Detect which cell encompasses the target text, then output its [x, y] center coordinate. 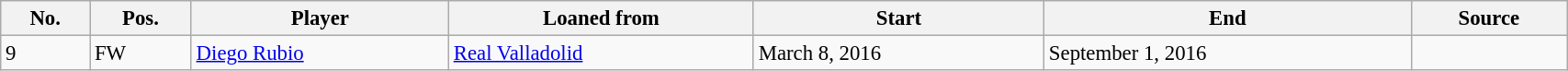
Real Valladolid [601, 53]
No. [46, 18]
Player [320, 18]
March 8, 2016 [898, 53]
September 1, 2016 [1228, 53]
Diego Rubio [320, 53]
FW [141, 53]
Pos. [141, 18]
Start [898, 18]
9 [46, 53]
End [1228, 18]
Loaned from [601, 18]
Source [1489, 18]
